For the text-containing cell, return its midpoint in (X, Y) coordinate format. 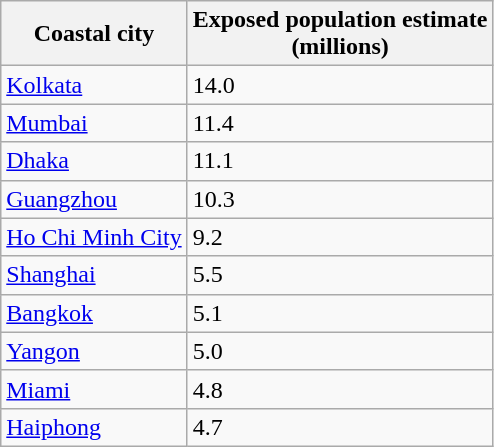
Shanghai (94, 275)
Exposed population estimate(millions) (340, 34)
Dhaka (94, 161)
Kolkata (94, 85)
4.8 (340, 389)
10.3 (340, 199)
Yangon (94, 351)
Guangzhou (94, 199)
Miami (94, 389)
5.0 (340, 351)
14.0 (340, 85)
11.1 (340, 161)
5.5 (340, 275)
Bangkok (94, 313)
4.7 (340, 427)
Haiphong (94, 427)
Ho Chi Minh City (94, 237)
Mumbai (94, 123)
9.2 (340, 237)
5.1 (340, 313)
11.4 (340, 123)
Coastal city (94, 34)
